Return (x, y) of the center of cell containing provided text 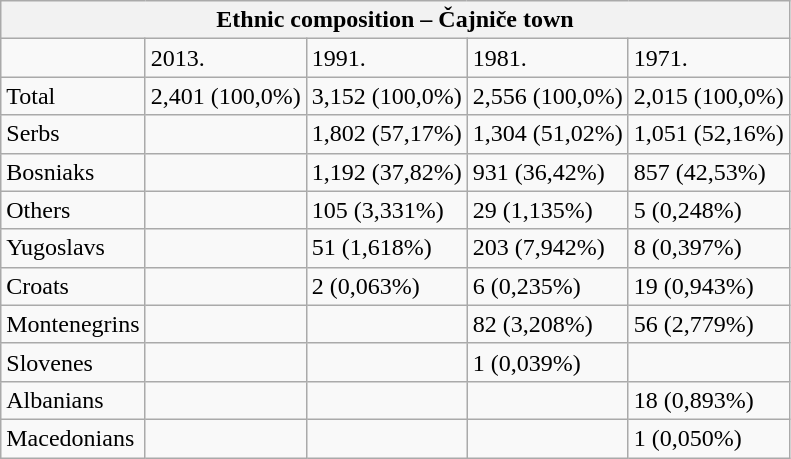
2 (0,063%) (386, 286)
Macedonians (73, 438)
29 (1,135%) (548, 210)
105 (3,331%) (386, 210)
51 (1,618%) (386, 248)
2,015 (100,0%) (708, 96)
Montenegrins (73, 324)
Others (73, 210)
1981. (548, 58)
1,802 (57,17%) (386, 134)
203 (7,942%) (548, 248)
Serbs (73, 134)
Ethnic composition – Čajniče town (396, 20)
1971. (708, 58)
Croats (73, 286)
Slovenes (73, 362)
18 (0,893%) (708, 400)
82 (3,208%) (548, 324)
857 (42,53%) (708, 172)
2013. (226, 58)
5 (0,248%) (708, 210)
6 (0,235%) (548, 286)
1991. (386, 58)
3,152 (100,0%) (386, 96)
1,192 (37,82%) (386, 172)
1 (0,039%) (548, 362)
2,401 (100,0%) (226, 96)
Albanians (73, 400)
Yugoslavs (73, 248)
931 (36,42%) (548, 172)
Bosniaks (73, 172)
1 (0,050%) (708, 438)
1,051 (52,16%) (708, 134)
1,304 (51,02%) (548, 134)
8 (0,397%) (708, 248)
56 (2,779%) (708, 324)
19 (0,943%) (708, 286)
Total (73, 96)
2,556 (100,0%) (548, 96)
